From the cell containing the given text, extract its center point as [X, Y] coordinate. 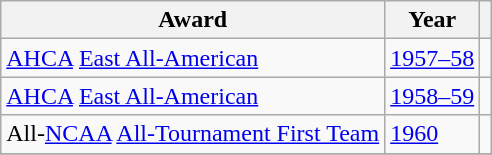
Award [193, 20]
1958–59 [432, 96]
All-NCAA All-Tournament First Team [193, 134]
1957–58 [432, 58]
1960 [432, 134]
Year [432, 20]
